Identify which cell holds the provided text, then report its [x, y] central coordinate. 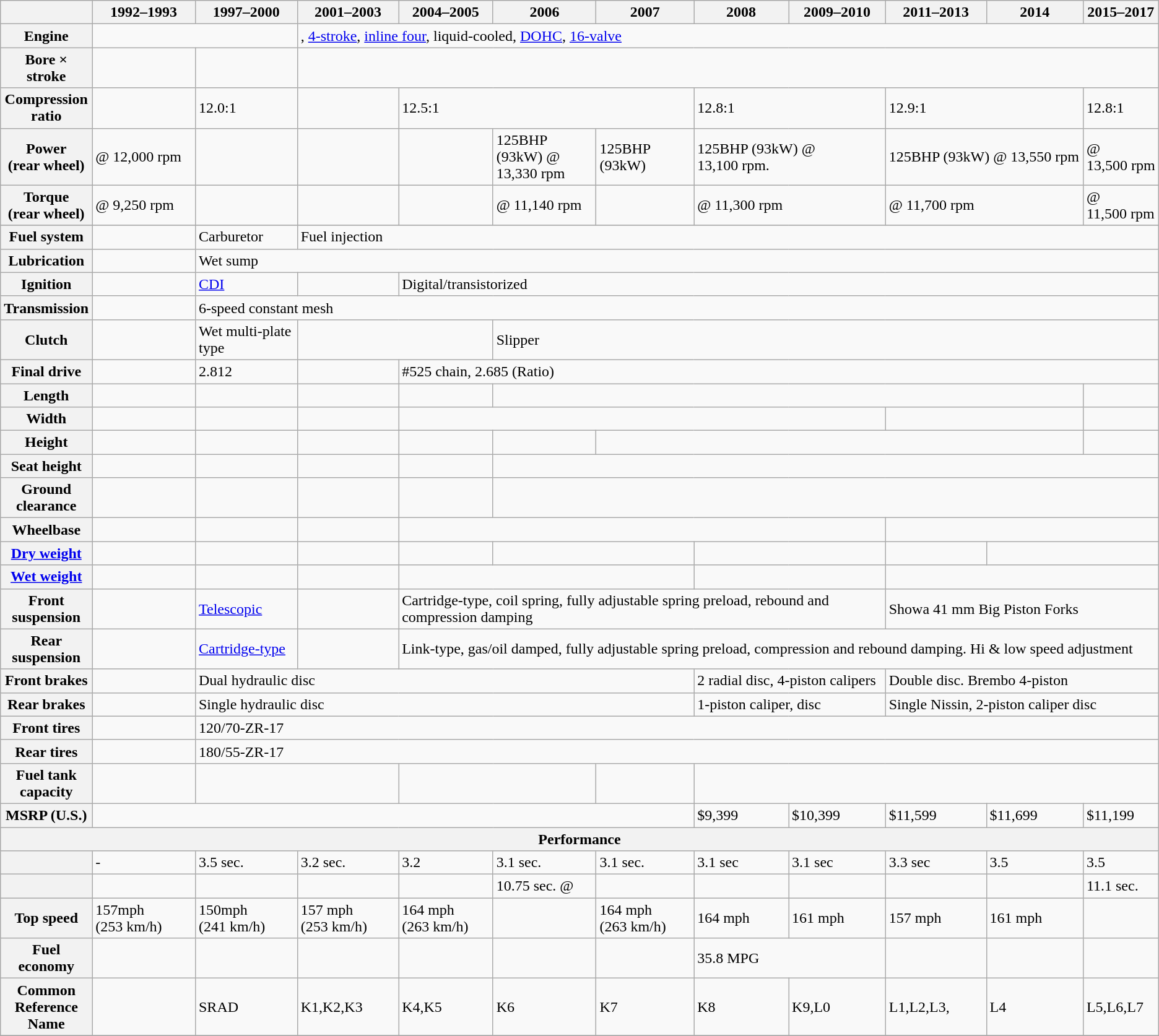
K6 [545, 1007]
Front suspension [46, 609]
Seat height [46, 466]
Compression ratio [46, 108]
@ 11,700 rpm [984, 205]
Telescopic [246, 609]
1997–2000 [246, 12]
12.9:1 [984, 108]
Transmission [46, 308]
Link-type, gas/oil damped, fully adjustable spring preload, compression and rebound damping. Hi & low speed adjustment [779, 649]
L1,L2,L3, [936, 1007]
120/70-ZR-17 [677, 728]
2015–2017 [1121, 12]
180/55-ZR-17 [677, 751]
Wet multi-plate type [246, 339]
35.8 MPG [790, 958]
Wet sump [677, 261]
Top speed [46, 918]
K7 [645, 1007]
Rear tires [46, 751]
@ 13,500 rpm [1121, 157]
3.3 sec [936, 863]
2008 [742, 12]
1-piston caliper, disc [790, 704]
Digital/transistorized [779, 284]
164 mph [742, 918]
2007 [645, 12]
Fuel tank capacity [46, 783]
Performance [579, 839]
$11,699 [1035, 815]
@ 12,000 rpm [144, 157]
@ 11,140 rpm [545, 205]
Clutch [46, 339]
6-speed constant mesh [677, 308]
Rear suspension [46, 649]
2006 [545, 12]
Bore × stroke [46, 68]
125BHP (93kW) @ 13,550 rpm [984, 157]
$9,399 [742, 815]
Lubrication [46, 261]
Dry weight [46, 553]
Engine [46, 36]
Ground clearance [46, 498]
@ 11,500 rpm [1121, 205]
Front tires [46, 728]
MSRP (U.S.) [46, 815]
L5,L6,L7 [1121, 1007]
12.5:1 [546, 108]
Front brakes [46, 681]
K4,K5 [446, 1007]
157 mph [936, 918]
$11,199 [1121, 815]
Rear brakes [46, 704]
Length [46, 395]
11.1 sec. [1121, 886]
157 mph(253 km/h) [348, 918]
3.5 sec. [246, 863]
2 radial disc, 4-piston calipers [790, 681]
Width [46, 419]
Cartridge-type [246, 649]
3.2 [446, 863]
Carburetor [246, 237]
K8 [742, 1007]
157mph(253 km/h) [144, 918]
Fuel system [46, 237]
, 4-stroke, inline four, liquid-cooled, DOHC, 16-valve [728, 36]
CDI [246, 284]
10.75 sec. @ [545, 886]
Final drive [46, 371]
Common Reference Name [46, 1007]
Cartridge-type, coil spring, fully adjustable spring preload, rebound and compression damping [643, 609]
2009–2010 [837, 12]
Single hydraulic disc [445, 704]
2014 [1035, 12]
SRAD [246, 1007]
2001–2003 [348, 12]
@ 9,250 rpm [144, 205]
Ignition [46, 284]
L4 [1035, 1007]
3.2 sec. [348, 863]
Torque(rear wheel) [46, 205]
#525 chain, 2.685 (Ratio) [779, 371]
K1,K2,K3 [348, 1007]
12.0:1 [246, 108]
2004–2005 [446, 12]
Single Nissin, 2-piston caliper disc [1022, 704]
1992–1993 [144, 12]
@ 11,300 rpm [790, 205]
Height [46, 442]
Fuel economy [46, 958]
$10,399 [837, 815]
2011–2013 [936, 12]
150mph(241 km/h) [246, 918]
Double disc. Brembo 4-piston [1022, 681]
Power(rear wheel) [46, 157]
Slipper [826, 339]
125BHP (93kW) @ 13,100 rpm. [790, 157]
Fuel injection [728, 237]
125BHP (93kW) @ 13,330 rpm [545, 157]
Showa 41 mm Big Piston Forks [1022, 609]
- [144, 863]
2.812 [246, 371]
Wheelbase [46, 530]
Wet weight [46, 577]
K9,L0 [837, 1007]
$11,599 [936, 815]
Dual hydraulic disc [445, 681]
125BHP (93kW) [645, 157]
